Identify which cell holds the provided text, then report its (X, Y) central coordinate. 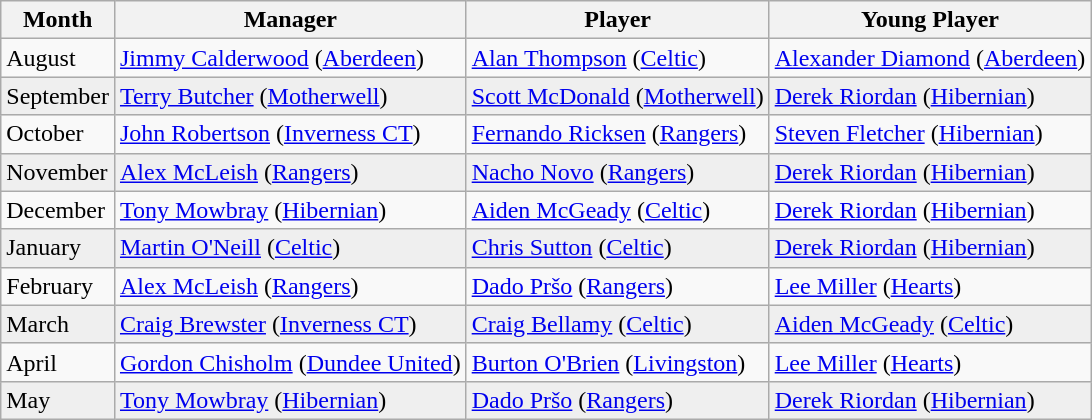
Player (618, 20)
Nacho Novo (Rangers) (618, 172)
November (58, 172)
January (58, 248)
Burton O'Brien (Livingston) (618, 362)
Chris Sutton (Celtic) (618, 248)
August (58, 58)
John Robertson (Inverness CT) (290, 134)
April (58, 362)
Young Player (930, 20)
Alexander Diamond (Aberdeen) (930, 58)
March (58, 324)
Month (58, 20)
December (58, 210)
Craig Brewster (Inverness CT) (290, 324)
September (58, 96)
Manager (290, 20)
February (58, 286)
Scott McDonald (Motherwell) (618, 96)
Gordon Chisholm (Dundee United) (290, 362)
Martin O'Neill (Celtic) (290, 248)
May (58, 400)
October (58, 134)
Steven Fletcher (Hibernian) (930, 134)
Jimmy Calderwood (Aberdeen) (290, 58)
Craig Bellamy (Celtic) (618, 324)
Terry Butcher (Motherwell) (290, 96)
Alan Thompson (Celtic) (618, 58)
Fernando Ricksen (Rangers) (618, 134)
